For the text-containing cell, return its midpoint in [X, Y] coordinate format. 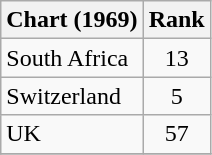
South Africa [72, 58]
5 [176, 96]
Switzerland [72, 96]
Chart (1969) [72, 20]
Rank [176, 20]
57 [176, 134]
UK [72, 134]
13 [176, 58]
